Output the (x, y) coordinate of the center of the cell containing the given text.  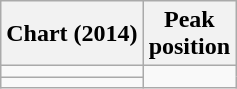
Peakposition (189, 34)
Chart (2014) (72, 34)
